Pinpoint the cell where the given text exists, returning its (x, y) midpoint coordinate. 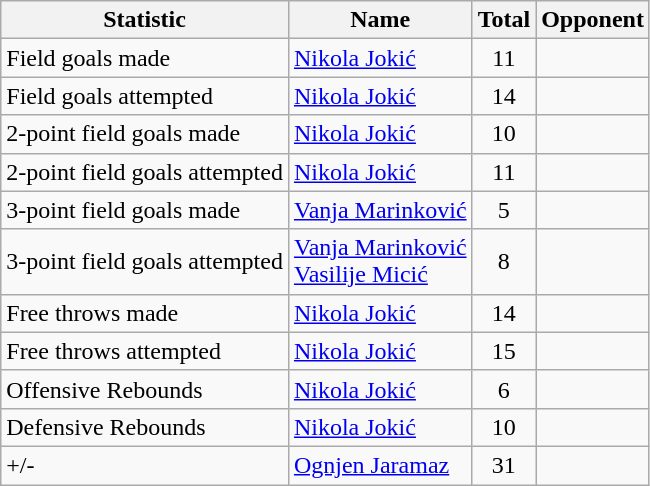
Free throws attempted (145, 351)
8 (504, 262)
6 (504, 389)
2-point field goals attempted (145, 172)
Free throws made (145, 313)
2-point field goals made (145, 134)
Total (504, 20)
Field goals made (145, 58)
Offensive Rebounds (145, 389)
Field goals attempted (145, 96)
Name (380, 20)
3-point field goals attempted (145, 262)
3-point field goals made (145, 210)
Vanja Marinković (380, 210)
Ognjen Jaramaz (380, 465)
5 (504, 210)
+/- (145, 465)
15 (504, 351)
Vanja MarinkovićVasilije Micić (380, 262)
Defensive Rebounds (145, 427)
31 (504, 465)
Statistic (145, 20)
Opponent (593, 20)
